For the text-containing cell, return its midpoint in (x, y) coordinate format. 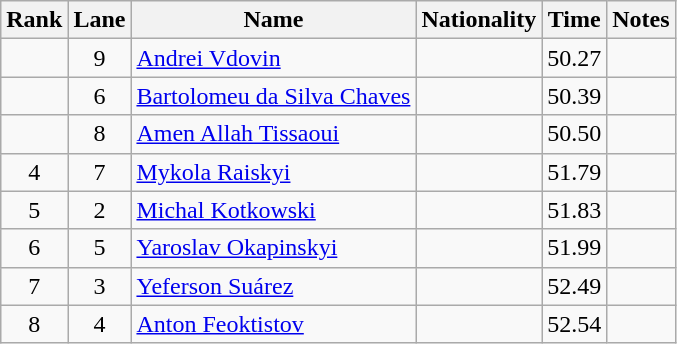
Andrei Vdovin (274, 58)
51.79 (574, 172)
52.49 (574, 286)
50.39 (574, 96)
Bartolomeu da Silva Chaves (274, 96)
Name (274, 20)
52.54 (574, 324)
3 (100, 286)
Lane (100, 20)
50.27 (574, 58)
50.50 (574, 134)
Rank (34, 20)
Yaroslav Okapinskyi (274, 248)
Amen Allah Tissaoui (274, 134)
Michal Kotkowski (274, 210)
9 (100, 58)
51.83 (574, 210)
Notes (641, 20)
Mykola Raiskyi (274, 172)
Anton Feoktistov (274, 324)
2 (100, 210)
Yeferson Suárez (274, 286)
Time (574, 20)
51.99 (574, 248)
Nationality (479, 20)
